Detect which cell encompasses the target text, then output its [x, y] center coordinate. 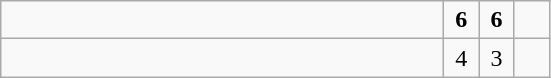
4 [462, 58]
3 [496, 58]
